Provide the [x, y] coordinate of the cell's center where the given text is located.  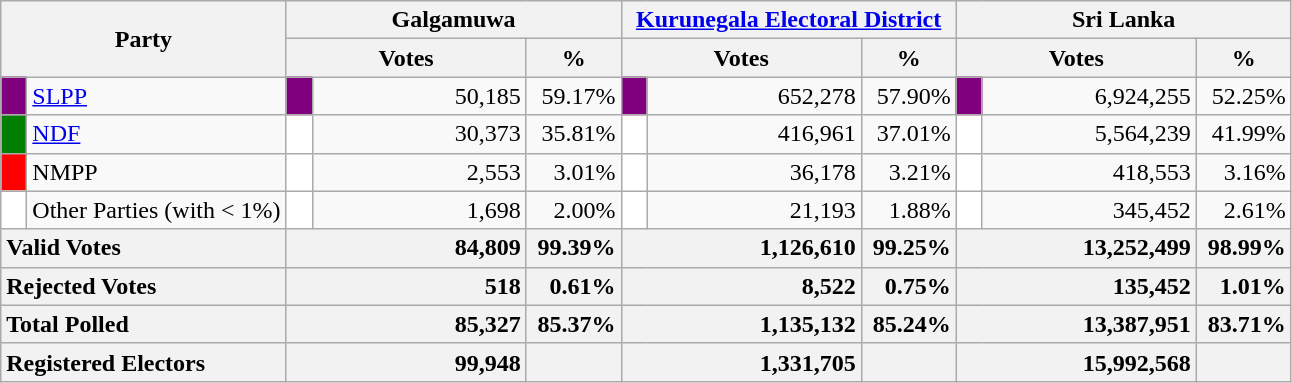
35.81% [574, 134]
Total Polled [144, 324]
5,564,239 [1089, 134]
1.88% [908, 210]
13,252,499 [1076, 248]
Kurunegala Electoral District [788, 20]
416,961 [754, 134]
1,331,705 [741, 362]
57.90% [908, 96]
1,126,610 [741, 248]
50,185 [419, 96]
135,452 [1076, 286]
0.61% [574, 286]
13,387,951 [1076, 324]
1,698 [419, 210]
21,193 [754, 210]
NDF [156, 134]
Registered Electors [144, 362]
99.39% [574, 248]
1,135,132 [741, 324]
2,553 [419, 172]
Party [144, 39]
52.25% [1244, 96]
41.99% [1244, 134]
2.00% [574, 210]
36,178 [754, 172]
84,809 [406, 248]
99,948 [406, 362]
8,522 [741, 286]
SLPP [156, 96]
Other Parties (with < 1%) [156, 210]
15,992,568 [1076, 362]
518 [406, 286]
Sri Lanka [1124, 20]
418,553 [1089, 172]
85.24% [908, 324]
Galgamuwa [454, 20]
0.75% [908, 286]
59.17% [574, 96]
83.71% [1244, 324]
3.16% [1244, 172]
85,327 [406, 324]
345,452 [1089, 210]
3.21% [908, 172]
652,278 [754, 96]
3.01% [574, 172]
6,924,255 [1089, 96]
2.61% [1244, 210]
1.01% [1244, 286]
99.25% [908, 248]
30,373 [419, 134]
37.01% [908, 134]
98.99% [1244, 248]
85.37% [574, 324]
NMPP [156, 172]
Rejected Votes [144, 286]
Valid Votes [144, 248]
